Pinpoint the cell where the given text exists, returning its (X, Y) midpoint coordinate. 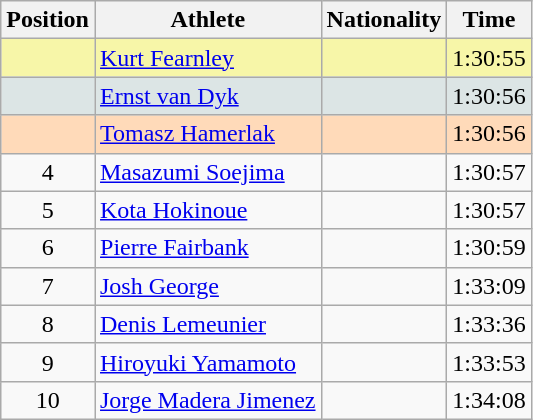
9 (48, 362)
Kurt Fearnley (208, 58)
7 (48, 286)
1:34:08 (489, 400)
Tomasz Hamerlak (208, 134)
Ernst van Dyk (208, 96)
1:33:09 (489, 286)
Jorge Madera Jimenez (208, 400)
1:33:53 (489, 362)
Hiroyuki Yamamoto (208, 362)
6 (48, 248)
5 (48, 210)
Athlete (208, 20)
10 (48, 400)
1:30:59 (489, 248)
Masazumi Soejima (208, 172)
1:30:55 (489, 58)
Denis Lemeunier (208, 324)
8 (48, 324)
Kota Hokinoue (208, 210)
Nationality (384, 20)
Position (48, 20)
4 (48, 172)
Pierre Fairbank (208, 248)
Time (489, 20)
Josh George (208, 286)
1:33:36 (489, 324)
